Find where the given text appears and provide that cell's center as [x, y] coordinate. 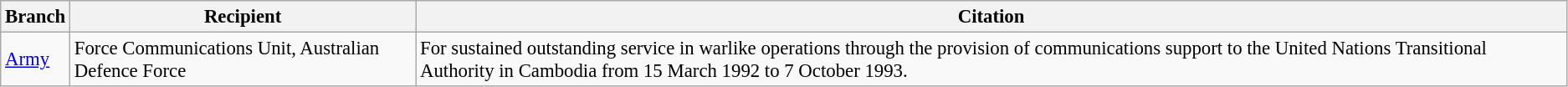
Force Communications Unit, Australian Defence Force [243, 60]
Recipient [243, 17]
Branch [35, 17]
Army [35, 60]
Citation [992, 17]
